Pinpoint the cell where the given text exists, returning its [X, Y] midpoint coordinate. 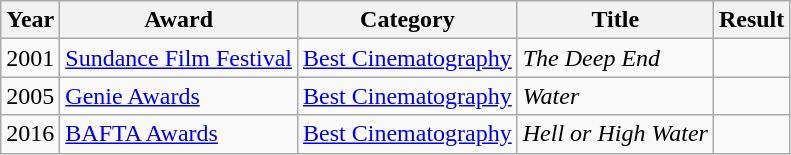
BAFTA Awards [179, 134]
2005 [30, 96]
Year [30, 20]
Result [751, 20]
2001 [30, 58]
Sundance Film Festival [179, 58]
Title [615, 20]
Genie Awards [179, 96]
Category [408, 20]
Hell or High Water [615, 134]
Award [179, 20]
2016 [30, 134]
The Deep End [615, 58]
Water [615, 96]
